Provide the [X, Y] coordinate of the cell's center where the given text is located.  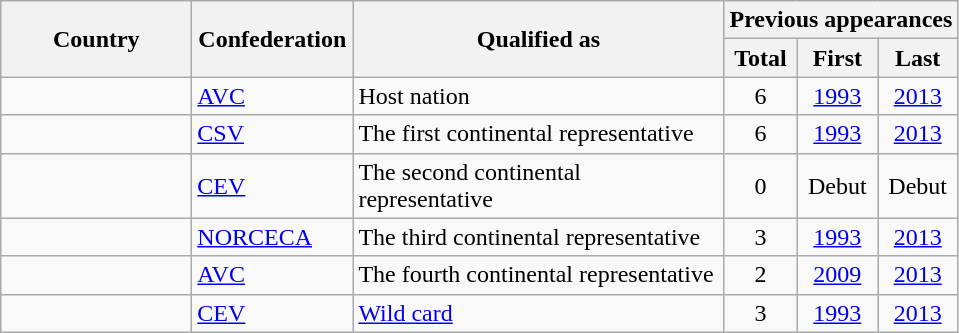
Host nation [538, 96]
2 [760, 275]
0 [760, 186]
Confederation [272, 39]
Country [96, 39]
2009 [837, 275]
Total [760, 58]
Wild card [538, 313]
The first continental representative [538, 134]
The fourth continental representative [538, 275]
The second continental representative [538, 186]
First [837, 58]
Qualified as [538, 39]
Previous appearances [841, 20]
NORCECA [272, 237]
CSV [272, 134]
Last [918, 58]
The third continental representative [538, 237]
